Extract the (X, Y) coordinate from the center of the cell holding the provided text.  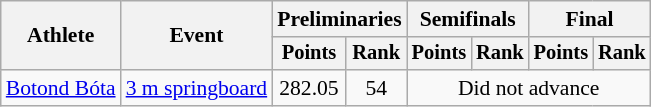
54 (376, 88)
Final (590, 19)
Athlete (61, 36)
Semifinals (468, 19)
282.05 (309, 88)
Did not advance (529, 88)
Event (197, 36)
Botond Bóta (61, 88)
3 m springboard (197, 88)
Preliminaries (339, 19)
